For the text-containing cell, return its midpoint in [X, Y] coordinate format. 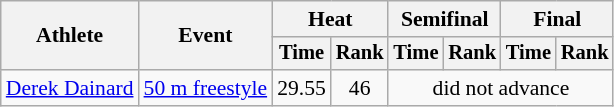
Athlete [70, 36]
46 [360, 88]
Event [206, 36]
did not advance [500, 88]
Heat [330, 19]
29.55 [302, 88]
Semifinal [444, 19]
Derek Dainard [70, 88]
50 m freestyle [206, 88]
Final [557, 19]
